From the cell containing the given text, extract its center point as [x, y] coordinate. 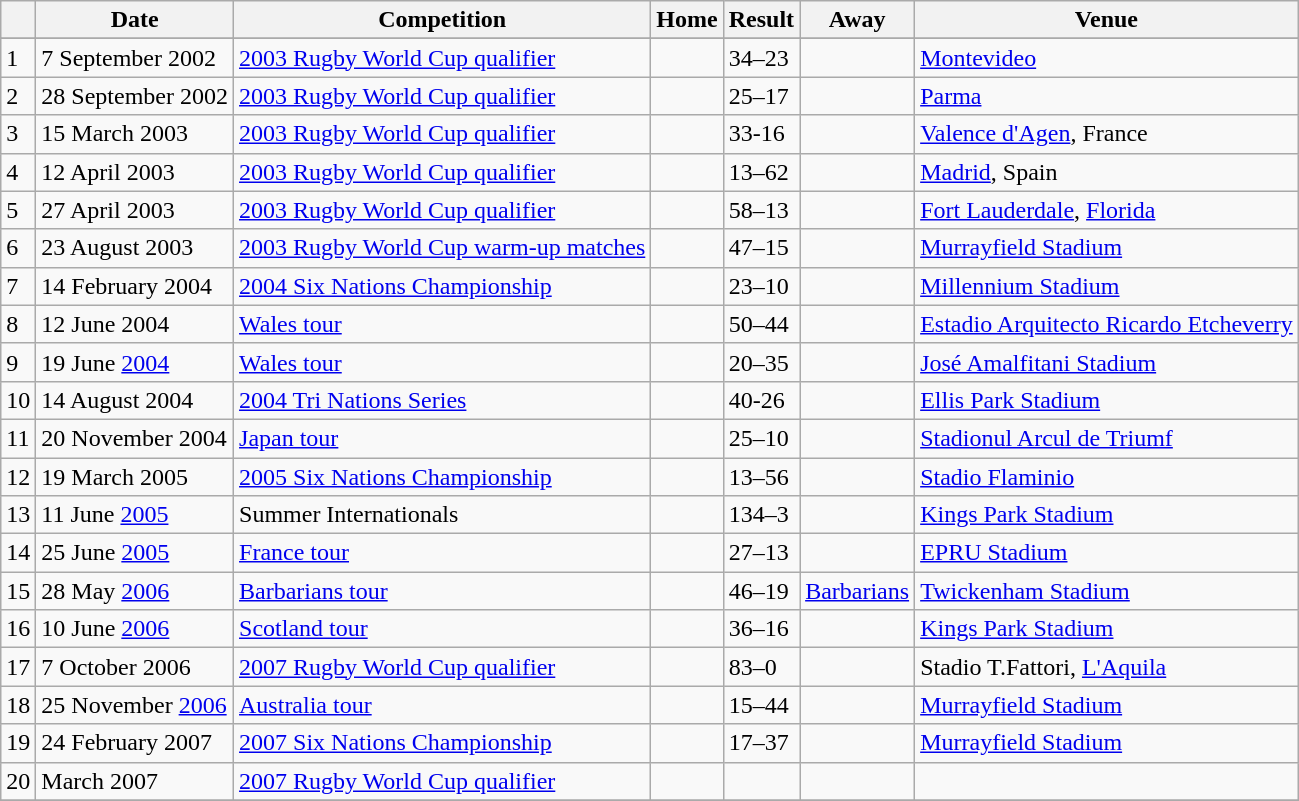
Estadio Arquitecto Ricardo Etcheverry [1107, 324]
Fort Lauderdale, Florida [1107, 210]
14 February 2004 [135, 286]
Barbarians tour [442, 591]
19 March 2005 [135, 477]
20–35 [761, 362]
7 October 2006 [135, 667]
25–10 [761, 438]
14 August 2004 [135, 400]
3 [18, 134]
Millennium Stadium [1107, 286]
10 June 2006 [135, 629]
27 April 2003 [135, 210]
47–15 [761, 248]
19 [18, 743]
134–3 [761, 515]
8 [18, 324]
Stadio T.Fattori, L'Aquila [1107, 667]
25 June 2005 [135, 553]
23–10 [761, 286]
20 November 2004 [135, 438]
15 March 2003 [135, 134]
Result [761, 20]
20 [18, 781]
13 [18, 515]
4 [18, 172]
2004 Six Nations Championship [442, 286]
23 August 2003 [135, 248]
46–19 [761, 591]
José Amalfitani Stadium [1107, 362]
March 2007 [135, 781]
Away [858, 20]
13–62 [761, 172]
25–17 [761, 96]
40-26 [761, 400]
18 [18, 705]
2007 Six Nations Championship [442, 743]
27–13 [761, 553]
28 September 2002 [135, 96]
Barbarians [858, 591]
13–56 [761, 477]
14 [18, 553]
Summer Internationals [442, 515]
Home [687, 20]
50–44 [761, 324]
7 September 2002 [135, 58]
France tour [442, 553]
17–37 [761, 743]
Parma [1107, 96]
Stadionul Arcul de Triumf [1107, 438]
2005 Six Nations Championship [442, 477]
34–23 [761, 58]
25 November 2006 [135, 705]
11 June 2005 [135, 515]
Venue [1107, 20]
1 [18, 58]
15–44 [761, 705]
5 [18, 210]
Australia tour [442, 705]
Scotland tour [442, 629]
Competition [442, 20]
Japan tour [442, 438]
Ellis Park Stadium [1107, 400]
Stadio Flaminio [1107, 477]
Date [135, 20]
83–0 [761, 667]
Twickenham Stadium [1107, 591]
9 [18, 362]
17 [18, 667]
15 [18, 591]
6 [18, 248]
58–13 [761, 210]
Madrid, Spain [1107, 172]
2003 Rugby World Cup warm-up matches [442, 248]
24 February 2007 [135, 743]
19 June 2004 [135, 362]
28 May 2006 [135, 591]
12 [18, 477]
16 [18, 629]
10 [18, 400]
12 June 2004 [135, 324]
7 [18, 286]
2004 Tri Nations Series [442, 400]
EPRU Stadium [1107, 553]
12 April 2003 [135, 172]
11 [18, 438]
Montevideo [1107, 58]
2 [18, 96]
36–16 [761, 629]
33-16 [761, 134]
Valence d'Agen, France [1107, 134]
